Extract the [X, Y] coordinate from the center of the cell holding the provided text.  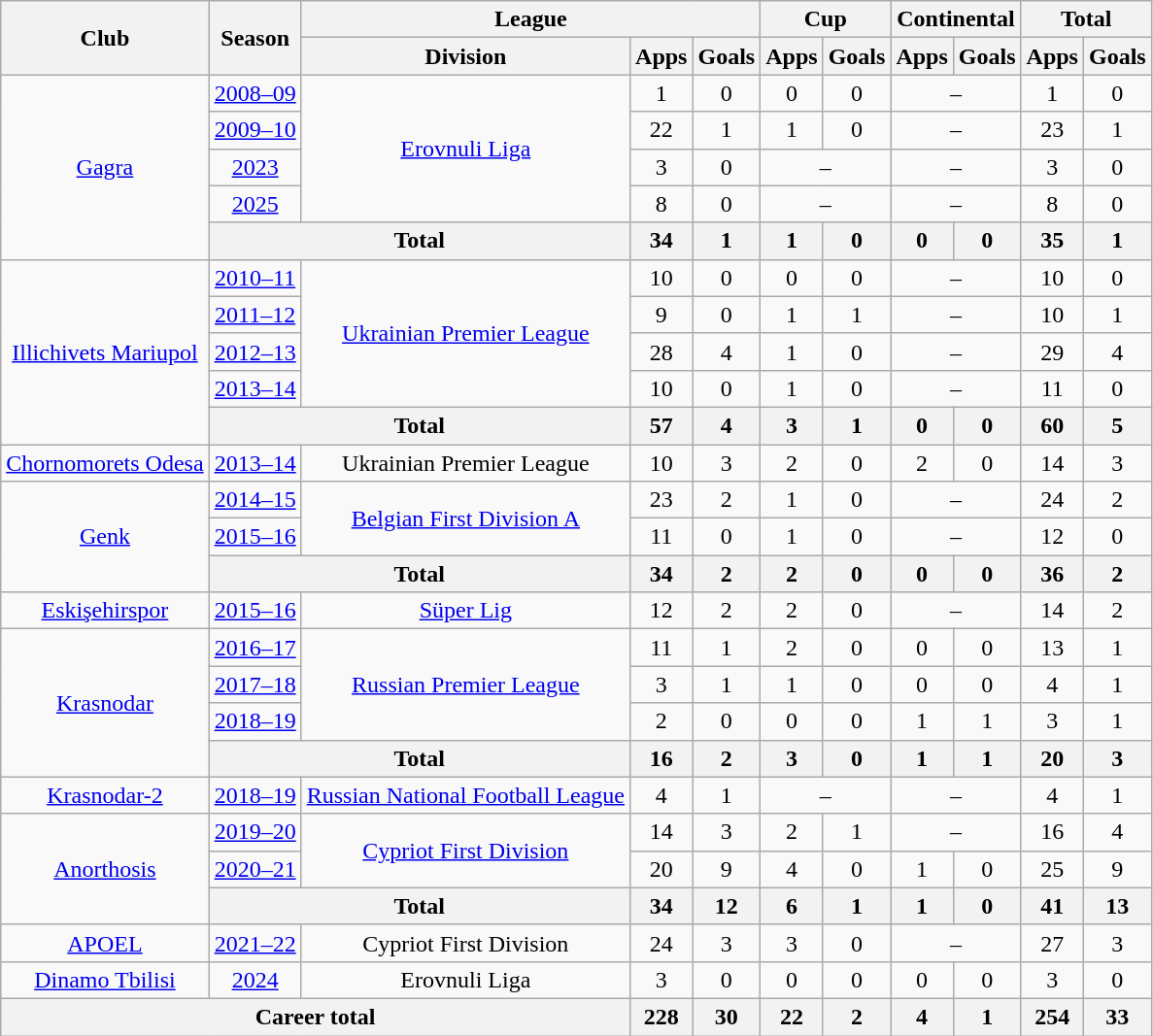
2012–13 [254, 351]
6 [792, 906]
27 [1052, 943]
Illichivets Mariupol [105, 351]
Cup [826, 19]
2016–17 [254, 648]
25 [1052, 869]
254 [1052, 1017]
57 [661, 425]
Genk [105, 537]
Season [254, 38]
35 [1052, 241]
Krasnodar-2 [105, 795]
Eskişehirspor [105, 611]
Krasnodar [105, 703]
29 [1052, 351]
2009–10 [254, 130]
Belgian First Division A [465, 518]
Anorthosis [105, 869]
Süper Lig [465, 611]
2020–21 [254, 869]
5 [1117, 425]
60 [1052, 425]
2008–09 [254, 93]
36 [1052, 574]
Gagra [105, 167]
2017–18 [254, 685]
2010–11 [254, 278]
30 [727, 1017]
Club [105, 38]
2019–20 [254, 832]
2025 [254, 204]
28 [661, 351]
Chornomorets Odesa [105, 463]
Career total [316, 1017]
228 [661, 1017]
33 [1117, 1017]
APOEL [105, 943]
2014–15 [254, 500]
Continental [956, 19]
2024 [254, 980]
Russian National Football League [465, 795]
2011–12 [254, 315]
2021–22 [254, 943]
Dinamo Tbilisi [105, 980]
Division [465, 56]
41 [1052, 906]
League [530, 19]
2023 [254, 167]
Russian Premier League [465, 685]
